Identify which cell holds the provided text, then report its [x, y] central coordinate. 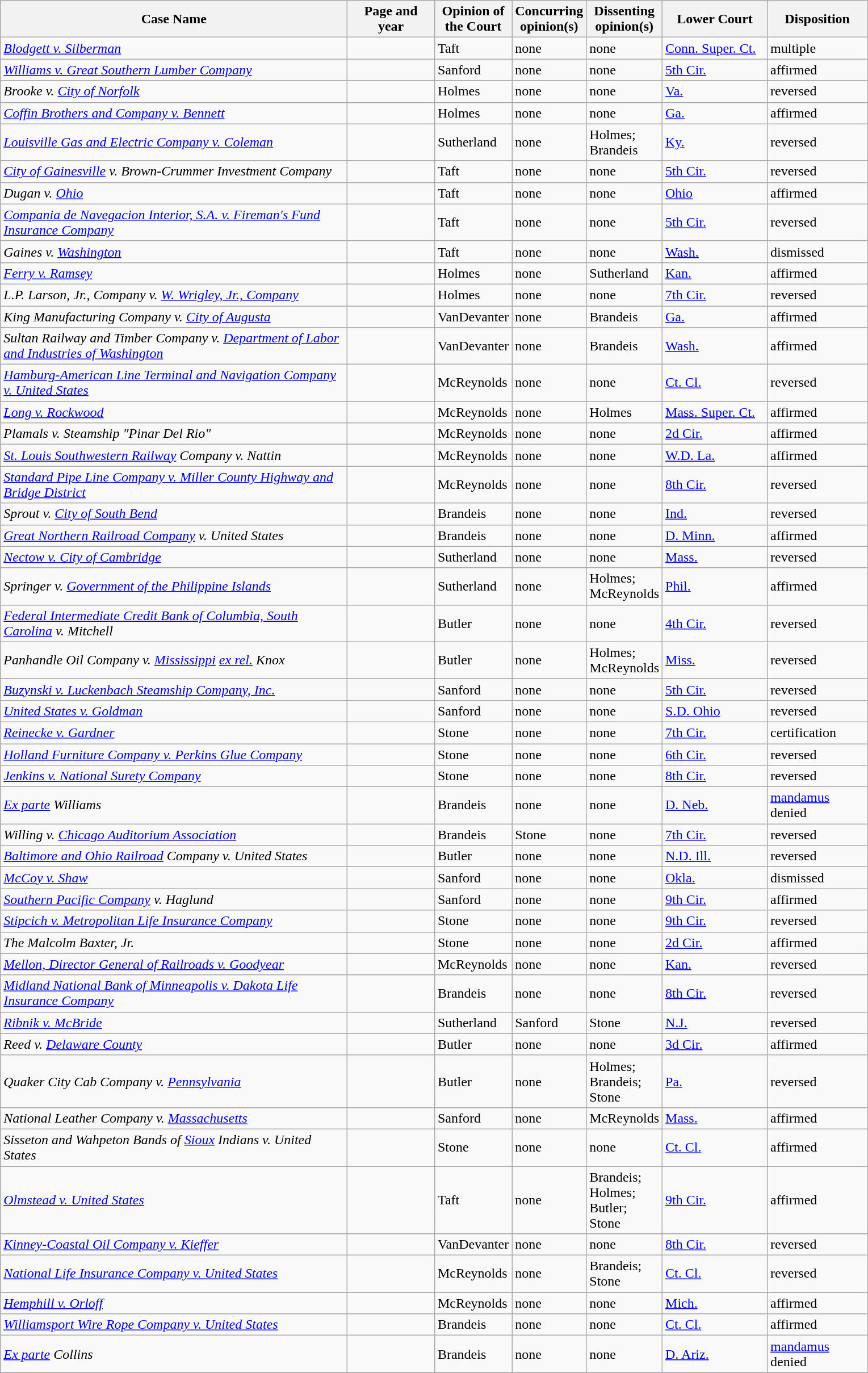
Phil. [715, 586]
Reinecke v. Gardner [174, 732]
Hamburg-American Line Terminal and Navigation Company v. United States [174, 383]
Long v. Rockwood [174, 412]
Blodgett v. Silberman [174, 48]
Dugan v. Ohio [174, 193]
Sultan Railway and Timber Company v. Department of Labor and Industries of Washington [174, 346]
6th Cir. [715, 755]
S.D. Ohio [715, 711]
Olmstead v. United States [174, 1200]
Compania de Navegacion Interior, S.A. v. Fireman's Fund Insurance Company [174, 223]
King Manufacturing Company v. City of Augusta [174, 316]
Holland Furniture Company v. Perkins Glue Company [174, 755]
Jenkins v. National Surety Company [174, 776]
Kinney-Coastal Oil Company v. Kieffer [174, 1245]
Great Northern Railroad Company v. United States [174, 535]
Panhandle Oil Company v. Mississippi ex rel. Knox [174, 660]
Williamsport Wire Rope Company v. United States [174, 1325]
Midland National Bank of Minneapolis v. Dakota Life Insurance Company [174, 994]
Sisseton and Wahpeton Bands of Sioux Indians v. United States [174, 1147]
Ex parte Williams [174, 805]
Standard Pipe Line Company v. Miller County Highway and Bridge District [174, 485]
Nectow v. City of Cambridge [174, 557]
City of Gainesville v. Brown-Crummer Investment Company [174, 171]
N.J. [715, 1023]
W.D. La. [715, 455]
N.D. Ill. [715, 856]
4th Cir. [715, 623]
Concurring opinion(s) [550, 19]
D. Neb. [715, 805]
Disposition [817, 19]
St. Louis Southwestern Railway Company v. Nattin [174, 455]
D. Ariz. [715, 1354]
Southern Pacific Company v. Haglund [174, 899]
3d Cir. [715, 1044]
Hemphill v. Orloff [174, 1303]
Holmes; Brandeis; Stone [624, 1081]
Baltimore and Ohio Railroad Company v. United States [174, 856]
National Leather Company v. Massachusetts [174, 1118]
Pa. [715, 1081]
Ferry v. Ramsey [174, 273]
Louisville Gas and Electric Company v. Coleman [174, 142]
Ex parte Collins [174, 1354]
Opinion of the Court [473, 19]
Sprout v. City of South Bend [174, 514]
Stipcich v. Metropolitan Life Insurance Company [174, 921]
Buzynski v. Luckenbach Steamship Company, Inc. [174, 689]
Quaker City Cab Company v. Pennsylvania [174, 1081]
Willing v. Chicago Auditorium Association [174, 835]
Ribnik v. McBride [174, 1023]
United States v. Goldman [174, 711]
Reed v. Delaware County [174, 1044]
Coffin Brothers and Company v. Bennett [174, 113]
Mellon, Director General of Railroads v. Goodyear [174, 964]
Brandeis; Stone [624, 1274]
Gaines v. Washington [174, 252]
certification [817, 732]
McCoy v. Shaw [174, 878]
Va. [715, 91]
Conn. Super. Ct. [715, 48]
Federal Intermediate Credit Bank of Columbia, South Carolina v. Mitchell [174, 623]
Ind. [715, 514]
Williams v. Great Southern Lumber Company [174, 70]
The Malcolm Baxter, Jr. [174, 943]
Brooke v. City of Norfolk [174, 91]
Lower Court [715, 19]
L.P. Larson, Jr., Company v. W. Wrigley, Jr., Company [174, 295]
Ky. [715, 142]
Case Name [174, 19]
D. Minn. [715, 535]
Brandeis; Holmes; Butler; Stone [624, 1200]
Dissenting opinion(s) [624, 19]
Mich. [715, 1303]
Okla. [715, 878]
Holmes; Brandeis [624, 142]
National Life Insurance Company v. United States [174, 1274]
Mass. Super. Ct. [715, 412]
Ohio [715, 193]
Miss. [715, 660]
multiple [817, 48]
Page and year [391, 19]
Springer v. Government of the Philippine Islands [174, 586]
Plamals v. Steamship "Pinar Del Rio" [174, 434]
